From the cell containing the given text, extract its center point as [X, Y] coordinate. 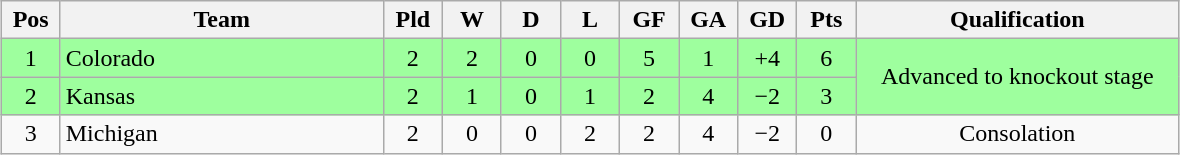
GF [650, 20]
Kansas [222, 96]
Team [222, 20]
Qualification [1018, 20]
Consolation [1018, 134]
Pos [30, 20]
Colorado [222, 58]
Pts [826, 20]
W [472, 20]
GD [768, 20]
GA [708, 20]
D [530, 20]
5 [650, 58]
L [590, 20]
6 [826, 58]
Michigan [222, 134]
Pld [412, 20]
Advanced to knockout stage [1018, 77]
+4 [768, 58]
